For the text-containing cell, return its midpoint in (X, Y) coordinate format. 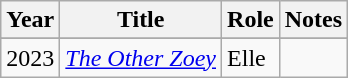
Elle (251, 58)
Title (141, 20)
The Other Zoey (141, 58)
Role (251, 20)
2023 (30, 58)
Year (30, 20)
Notes (313, 20)
